Output the [x, y] coordinate of the center of the cell containing the given text.  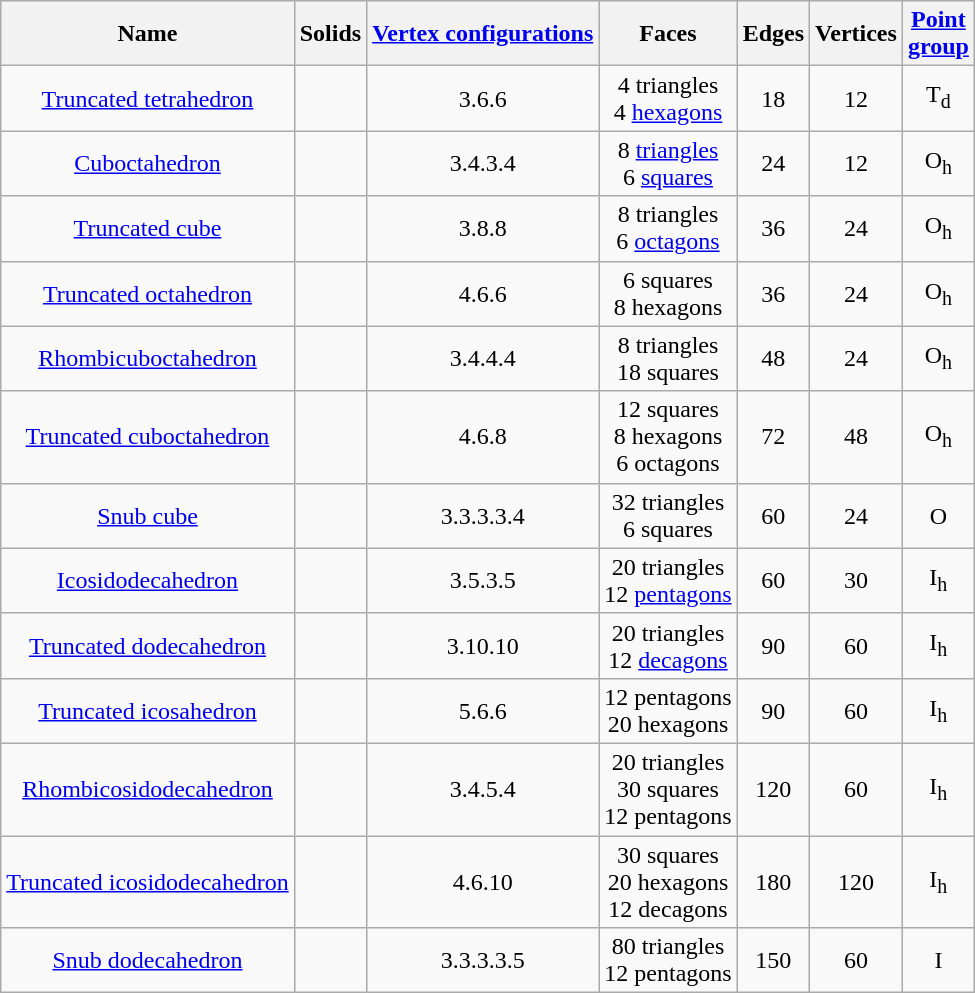
Truncated tetrahedron [148, 98]
5.6.6 [483, 710]
4 triangles4 hexagons [668, 98]
20 triangles30 squares12 pentagons [668, 789]
18 [773, 98]
Solids [330, 34]
Name [148, 34]
3.3.3.3.5 [483, 960]
Pointgroup [938, 34]
6 squares8 hexagons [668, 294]
Rhombicosidodecahedron [148, 789]
Edges [773, 34]
Snub dodecahedron [148, 960]
8 triangles6 octagons [668, 228]
Truncated octahedron [148, 294]
Vertex configurations [483, 34]
Truncated icosidodecahedron [148, 882]
3.8.8 [483, 228]
30 [856, 580]
4.6.10 [483, 882]
Truncated cuboctahedron [148, 437]
Truncated dodecahedron [148, 646]
3.4.3.4 [483, 164]
Faces [668, 34]
3.4.5.4 [483, 789]
8 triangles6 squares [668, 164]
3.5.3.5 [483, 580]
180 [773, 882]
20 triangles12 decagons [668, 646]
O [938, 516]
Vertices [856, 34]
80 triangles12 pentagons [668, 960]
4.6.8 [483, 437]
3.3.3.3.4 [483, 516]
72 [773, 437]
4.6.6 [483, 294]
Td [938, 98]
3.4.4.4 [483, 358]
3.10.10 [483, 646]
Cuboctahedron [148, 164]
I [938, 960]
32 triangles6 squares [668, 516]
3.6.6 [483, 98]
Icosidodecahedron [148, 580]
Truncated icosahedron [148, 710]
12 pentagons20 hexagons [668, 710]
8 triangles18 squares [668, 358]
150 [773, 960]
Snub cube [148, 516]
Truncated cube [148, 228]
30 squares20 hexagons12 decagons [668, 882]
20 triangles12 pentagons [668, 580]
12 squares8 hexagons6 octagons [668, 437]
Rhombicuboctahedron [148, 358]
